For the text-containing cell, return its midpoint in [X, Y] coordinate format. 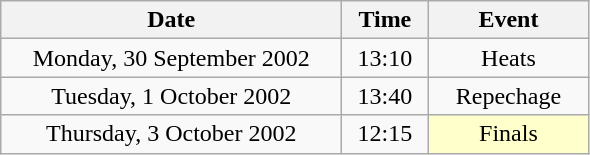
13:40 [385, 96]
Repechage [508, 96]
Heats [508, 58]
Tuesday, 1 October 2002 [172, 96]
12:15 [385, 134]
Monday, 30 September 2002 [172, 58]
Date [172, 20]
Time [385, 20]
Thursday, 3 October 2002 [172, 134]
Finals [508, 134]
Event [508, 20]
13:10 [385, 58]
